Capture the cell that displays the provided text and extract its (x, y) central coordinate. 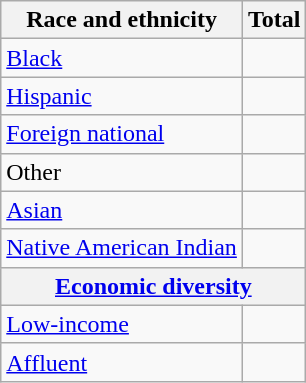
Asian (122, 210)
Affluent (122, 362)
Total (274, 20)
Other (122, 172)
Hispanic (122, 96)
Foreign national (122, 134)
Native American Indian (122, 248)
Low-income (122, 324)
Race and ethnicity (122, 20)
Economic diversity (154, 286)
Black (122, 58)
